Detect which cell encompasses the target text, then output its (x, y) center coordinate. 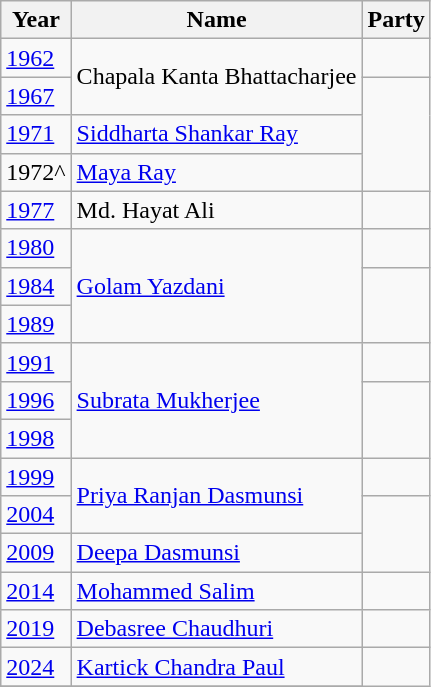
1971 (36, 134)
Mohammed Salim (216, 591)
Party (396, 20)
Golam Yazdani (216, 286)
1962 (36, 58)
Md. Hayat Ali (216, 210)
Name (216, 20)
2014 (36, 591)
1977 (36, 210)
Subrata Mukherjee (216, 400)
2019 (36, 629)
Debasree Chaudhuri (216, 629)
1996 (36, 400)
Priya Ranjan Dasmunsi (216, 496)
Year (36, 20)
1989 (36, 324)
1998 (36, 438)
Kartick Chandra Paul (216, 667)
1980 (36, 248)
Chapala Kanta Bhattacharjee (216, 77)
Deepa Dasmunsi (216, 553)
1984 (36, 286)
2009 (36, 553)
1967 (36, 96)
Siddharta Shankar Ray (216, 134)
1991 (36, 362)
2004 (36, 515)
1972^ (36, 172)
Maya Ray (216, 172)
1999 (36, 477)
2024 (36, 667)
